Search for the cell housing the specified text and yield its (X, Y) center coordinate. 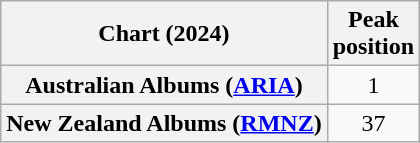
Peakposition (373, 34)
New Zealand Albums (RMNZ) (164, 123)
Australian Albums (ARIA) (164, 85)
1 (373, 85)
37 (373, 123)
Chart (2024) (164, 34)
